Detect which cell encompasses the target text, then output its (X, Y) center coordinate. 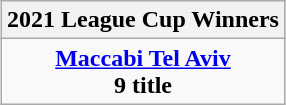
2021 League Cup Winners (144, 20)
Maccabi Tel Aviv 9 title (144, 72)
